Identify which cell holds the provided text, then report its (X, Y) central coordinate. 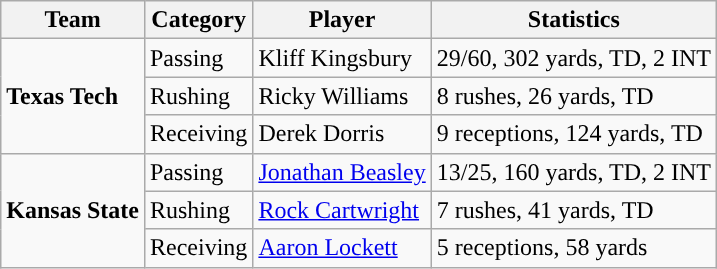
5 receptions, 58 yards (574, 248)
7 rushes, 41 yards, TD (574, 210)
Aaron Lockett (342, 248)
Kansas State (73, 210)
Derek Dorris (342, 134)
Ricky Williams (342, 96)
29/60, 302 yards, TD, 2 INT (574, 58)
9 receptions, 124 yards, TD (574, 134)
Statistics (574, 20)
13/25, 160 yards, TD, 2 INT (574, 172)
Texas Tech (73, 96)
Player (342, 20)
Rock Cartwright (342, 210)
Jonathan Beasley (342, 172)
8 rushes, 26 yards, TD (574, 96)
Category (198, 20)
Team (73, 20)
Kliff Kingsbury (342, 58)
